Search for the cell housing the specified text and yield its [x, y] center coordinate. 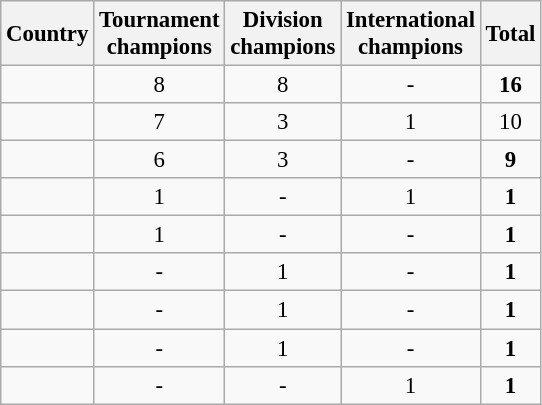
Total [510, 34]
International champions [411, 34]
7 [160, 122]
Tournamentchampions [160, 34]
16 [510, 85]
6 [160, 160]
Divisionchampions [283, 34]
9 [510, 160]
10 [510, 122]
Country [48, 34]
